Identify which cell holds the provided text, then report its [x, y] central coordinate. 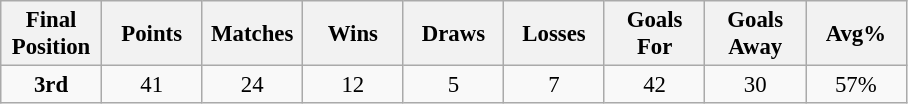
Points [152, 34]
Draws [454, 34]
Matches [252, 34]
Goals Away [756, 34]
41 [152, 85]
57% [856, 85]
3rd [52, 85]
Wins [354, 34]
Final Position [52, 34]
5 [454, 85]
42 [654, 85]
12 [354, 85]
Losses [554, 34]
30 [756, 85]
Avg% [856, 34]
24 [252, 85]
Goals For [654, 34]
7 [554, 85]
